Output the [X, Y] coordinate of the center of the cell containing the given text.  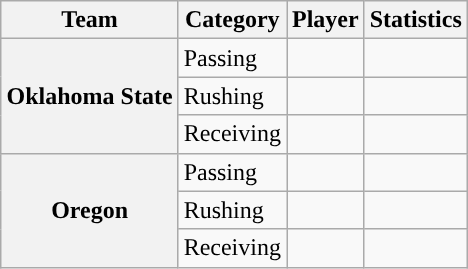
Team [90, 20]
Category [232, 20]
Oklahoma State [90, 96]
Statistics [416, 20]
Player [325, 20]
Oregon [90, 210]
